Extract the (X, Y) coordinate from the center of the cell holding the provided text.  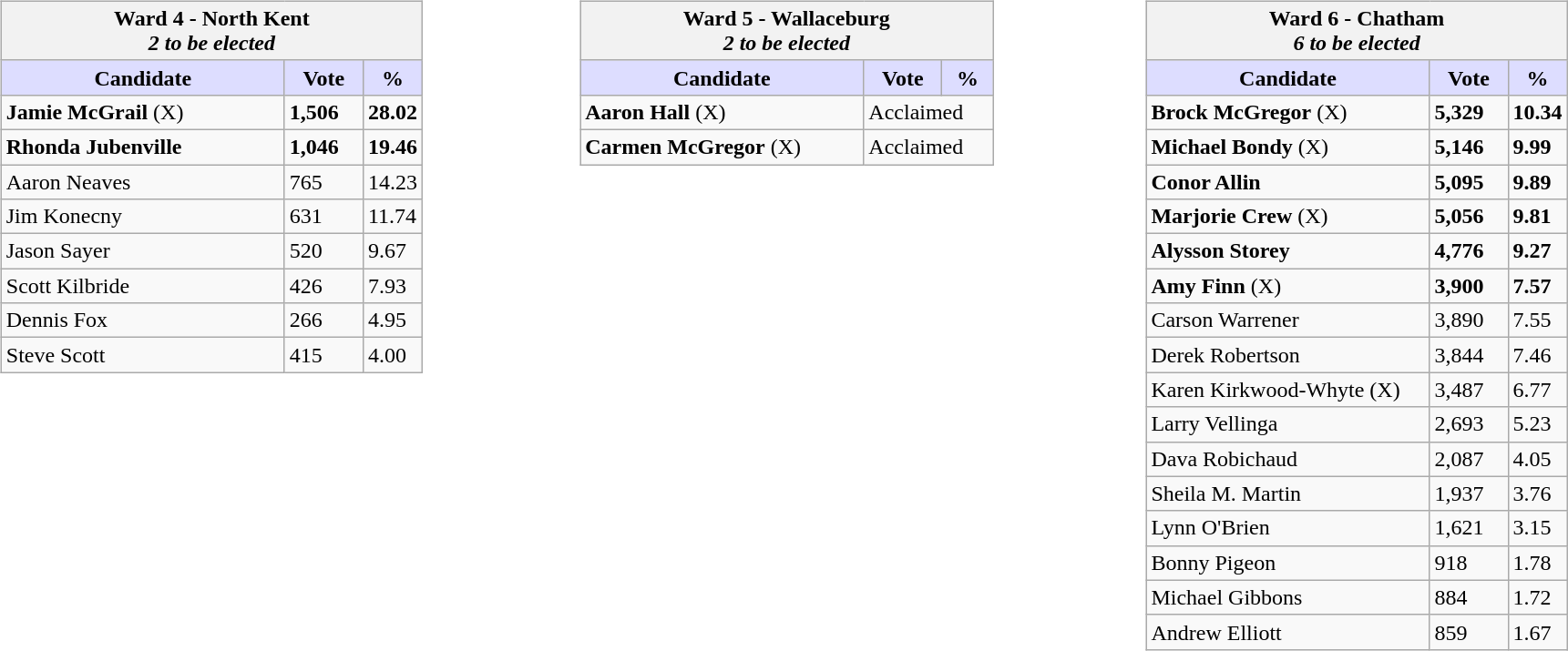
10.34 (1538, 112)
Carmen McGregor (X) (722, 147)
Ward 4 - North Kent 2 to be elected (211, 31)
Steve Scott (142, 355)
3,844 (1469, 355)
19.46 (392, 147)
918 (1469, 563)
1,621 (1469, 528)
3,900 (1469, 286)
Jason Sayer (142, 251)
Lynn O'Brien (1288, 528)
Amy Finn (X) (1288, 286)
Aaron Hall (X) (722, 112)
Rhonda Jubenville (142, 147)
266 (323, 320)
5,329 (1469, 112)
3.15 (1538, 528)
884 (1469, 597)
4.05 (1538, 459)
5.23 (1538, 424)
6.77 (1538, 390)
4.00 (392, 355)
9.81 (1538, 217)
Jamie McGrail (X) (142, 112)
7.55 (1538, 320)
9.27 (1538, 251)
Dava Robichaud (1288, 459)
3,487 (1469, 390)
Karen Kirkwood-Whyte (X) (1288, 390)
1.67 (1538, 632)
631 (323, 217)
Brock McGregor (X) (1288, 112)
5,146 (1469, 147)
415 (323, 355)
1,046 (323, 147)
Ward 6 - Chatham 6 to be elected (1357, 31)
3,890 (1469, 320)
5,056 (1469, 217)
7.57 (1538, 286)
765 (323, 181)
4.95 (392, 320)
Marjorie Crew (X) (1288, 217)
Carson Warrener (1288, 320)
1.72 (1538, 597)
7.46 (1538, 355)
Alysson Storey (1288, 251)
1,506 (323, 112)
1,937 (1469, 493)
Ward 5 - Wallaceburg 2 to be elected (787, 31)
5,095 (1469, 181)
Conor Allin (1288, 181)
2,087 (1469, 459)
Bonny Pigeon (1288, 563)
4,776 (1469, 251)
Jim Konecny (142, 217)
1.78 (1538, 563)
14.23 (392, 181)
Michael Bondy (X) (1288, 147)
520 (323, 251)
Sheila M. Martin (1288, 493)
Michael Gibbons (1288, 597)
Scott Kilbride (142, 286)
859 (1469, 632)
Dennis Fox (142, 320)
11.74 (392, 217)
426 (323, 286)
28.02 (392, 112)
9.89 (1538, 181)
Aaron Neaves (142, 181)
Larry Vellinga (1288, 424)
9.99 (1538, 147)
Derek Robertson (1288, 355)
2,693 (1469, 424)
Andrew Elliott (1288, 632)
9.67 (392, 251)
7.93 (392, 286)
3.76 (1538, 493)
